For the text-containing cell, return its midpoint in (x, y) coordinate format. 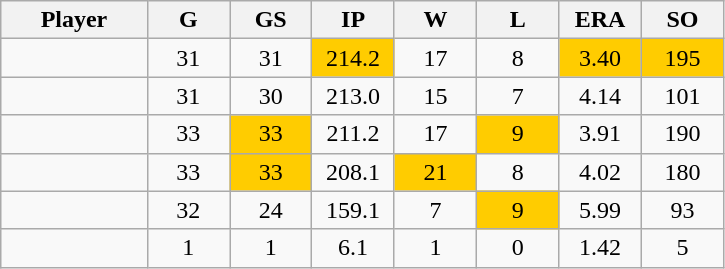
ERA (600, 20)
30 (271, 96)
G (188, 20)
211.2 (353, 134)
101 (682, 96)
GS (271, 20)
0 (518, 248)
32 (188, 210)
3.40 (600, 58)
159.1 (353, 210)
24 (271, 210)
W (435, 20)
L (518, 20)
4.02 (600, 172)
Player (74, 20)
5 (682, 248)
21 (435, 172)
IP (353, 20)
93 (682, 210)
4.14 (600, 96)
195 (682, 58)
190 (682, 134)
3.91 (600, 134)
180 (682, 172)
6.1 (353, 248)
208.1 (353, 172)
SO (682, 20)
214.2 (353, 58)
1.42 (600, 248)
213.0 (353, 96)
15 (435, 96)
5.99 (600, 210)
